Pinpoint the cell where the given text exists, returning its [X, Y] midpoint coordinate. 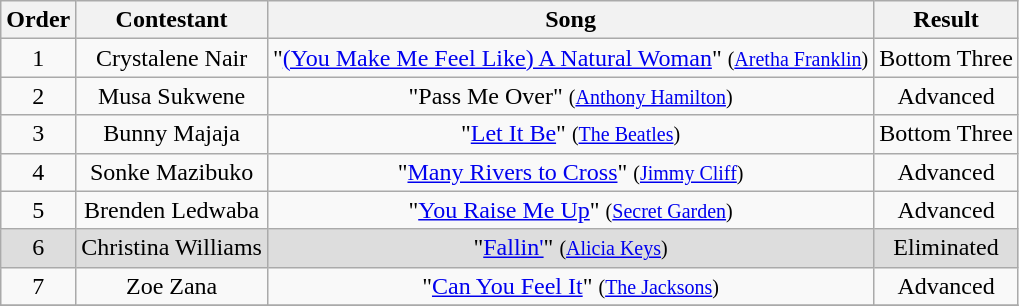
Order [38, 20]
Contestant [172, 20]
3 [38, 134]
Sonke Mazibuko [172, 172]
"Pass Me Over" (Anthony Hamilton) [570, 96]
2 [38, 96]
6 [38, 248]
5 [38, 210]
1 [38, 58]
Crystalene Nair [172, 58]
Brenden Ledwaba [172, 210]
"Fallin'" (Alicia Keys) [570, 248]
Bunny Majaja [172, 134]
"Can You Feel It" (The Jacksons) [570, 286]
"You Raise Me Up" (Secret Garden) [570, 210]
Eliminated [946, 248]
"Let It Be" (The Beatles) [570, 134]
4 [38, 172]
Musa Sukwene [172, 96]
"(You Make Me Feel Like) A Natural Woman" (Aretha Franklin) [570, 58]
7 [38, 286]
Christina Williams [172, 248]
Song [570, 20]
Zoe Zana [172, 286]
"Many Rivers to Cross" (Jimmy Cliff) [570, 172]
Result [946, 20]
